Provide the [x, y] coordinate of the cell's center where the given text is located.  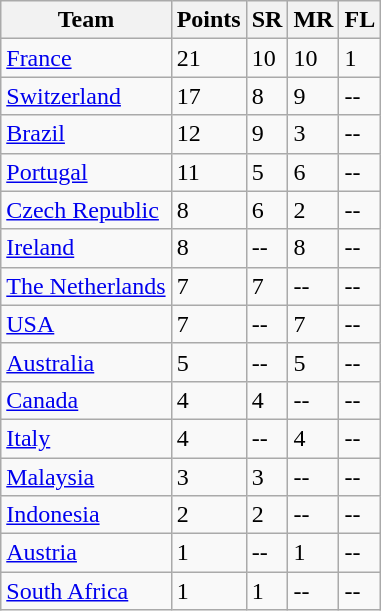
Austria [86, 553]
Indonesia [86, 515]
Canada [86, 400]
SR [267, 20]
South Africa [86, 591]
Malaysia [86, 477]
Points [208, 20]
21 [208, 58]
Portugal [86, 172]
Italy [86, 438]
Switzerland [86, 96]
11 [208, 172]
Brazil [86, 134]
FL [360, 20]
The Netherlands [86, 286]
12 [208, 134]
Ireland [86, 248]
Team [86, 20]
Australia [86, 362]
17 [208, 96]
Czech Republic [86, 210]
MR [314, 20]
USA [86, 324]
France [86, 58]
